For the text-containing cell, return its midpoint in (x, y) coordinate format. 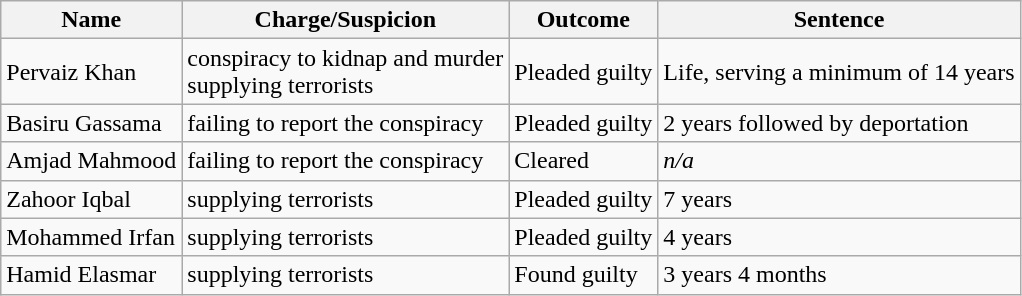
Sentence (839, 20)
Life, serving a minimum of 14 years (839, 72)
Found guilty (584, 275)
Hamid Elasmar (92, 275)
Name (92, 20)
Cleared (584, 161)
Basiru Gassama (92, 123)
n/a (839, 161)
Amjad Mahmood (92, 161)
2 years followed by deportation (839, 123)
Charge/Suspicion (346, 20)
Zahoor Iqbal (92, 199)
conspiracy to kidnap and murder supplying terrorists (346, 72)
Outcome (584, 20)
7 years (839, 199)
Pervaiz Khan (92, 72)
3 years 4 months (839, 275)
4 years (839, 237)
Mohammed Irfan (92, 237)
